Extract the [x, y] coordinate from the center of the cell holding the provided text.  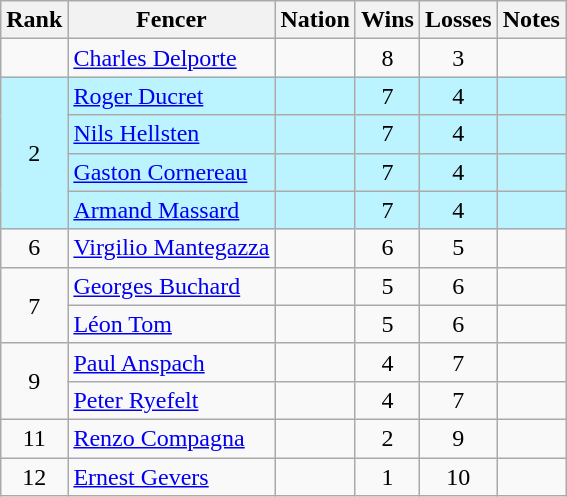
Nils Hellsten [172, 134]
11 [34, 438]
Roger Ducret [172, 96]
Notes [531, 20]
12 [34, 477]
Losses [458, 20]
Wins [387, 20]
1 [387, 477]
Gaston Cornereau [172, 172]
Ernest Gevers [172, 477]
Renzo Compagna [172, 438]
Georges Buchard [172, 286]
Léon Tom [172, 324]
Paul Anspach [172, 362]
Nation [315, 20]
8 [387, 58]
Fencer [172, 20]
10 [458, 477]
Armand Massard [172, 210]
Charles Delporte [172, 58]
Virgilio Mantegazza [172, 248]
Peter Ryefelt [172, 400]
3 [458, 58]
Rank [34, 20]
